Identify which cell holds the provided text, then report its (x, y) central coordinate. 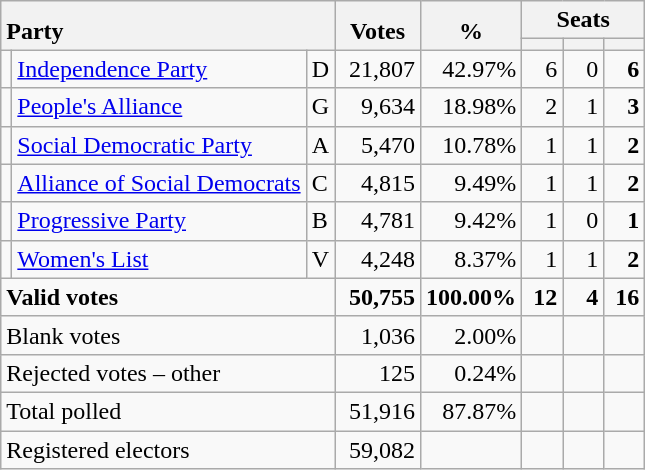
9.49% (472, 183)
A (320, 145)
V (320, 259)
Rejected votes – other (168, 373)
Social Democratic Party (159, 145)
Women's List (159, 259)
B (320, 221)
5,470 (378, 145)
Blank votes (168, 335)
Alliance of Social Democrats (159, 183)
16 (624, 297)
Progressive Party (159, 221)
9.42% (472, 221)
4 (584, 297)
4,781 (378, 221)
8.37% (472, 259)
4,248 (378, 259)
50,755 (378, 297)
D (320, 69)
People's Alliance (159, 107)
10.78% (472, 145)
125 (378, 373)
Party (168, 26)
3 (624, 107)
12 (542, 297)
G (320, 107)
1,036 (378, 335)
87.87% (472, 411)
51,916 (378, 411)
42.97% (472, 69)
Valid votes (168, 297)
4,815 (378, 183)
9,634 (378, 107)
% (472, 26)
21,807 (378, 69)
Independence Party (159, 69)
0.24% (472, 373)
59,082 (378, 449)
Votes (378, 26)
18.98% (472, 107)
100.00% (472, 297)
Registered electors (168, 449)
Total polled (168, 411)
C (320, 183)
2.00% (472, 335)
Seats (584, 20)
